Determine the [X, Y] coordinate at the center of the cell enclosing the given text.  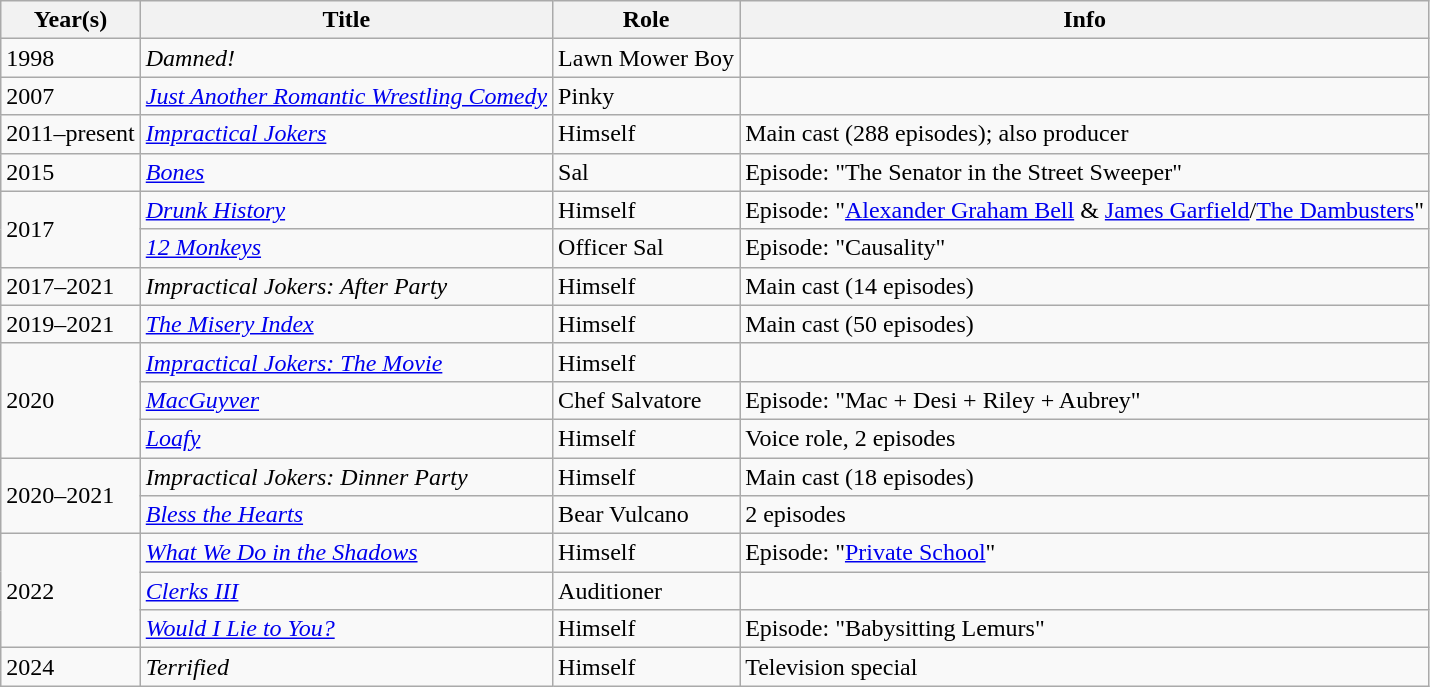
Impractical Jokers: Dinner Party [346, 477]
2017 [70, 229]
Info [1085, 20]
2020 [70, 400]
2020–2021 [70, 496]
Clerks III [346, 591]
Just Another Romantic Wrestling Comedy [346, 96]
Impractical Jokers: After Party [346, 286]
Loafy [346, 438]
Bless the Hearts [346, 515]
2011–present [70, 134]
Main cast (288 episodes); also producer [1085, 134]
MacGuyver [346, 400]
Sal [646, 172]
2007 [70, 96]
Would I Lie to You? [346, 629]
Damned! [346, 58]
Impractical Jokers: The Movie [346, 362]
Lawn Mower Boy [646, 58]
Year(s) [70, 20]
Officer Sal [646, 248]
Chef Salvatore [646, 400]
Episode: "Mac + Desi + Riley + Aubrey" [1085, 400]
Main cast (14 episodes) [1085, 286]
2015 [70, 172]
Role [646, 20]
The Misery Index [346, 324]
Bones [346, 172]
Pinky [646, 96]
2024 [70, 667]
Bear Vulcano [646, 515]
12 Monkeys [346, 248]
Title [346, 20]
2022 [70, 591]
Impractical Jokers [346, 134]
2017–2021 [70, 286]
2 episodes [1085, 515]
Voice role, 2 episodes [1085, 438]
Auditioner [646, 591]
Episode: "Private School" [1085, 553]
2019–2021 [70, 324]
Main cast (50 episodes) [1085, 324]
Drunk History [346, 210]
Television special [1085, 667]
Episode: "Alexander Graham Bell & James Garfield/The Dambusters" [1085, 210]
Episode: "The Senator in the Street Sweeper" [1085, 172]
Main cast (18 episodes) [1085, 477]
Episode: "Babysitting Lemurs" [1085, 629]
Terrified [346, 667]
1998 [70, 58]
What We Do in the Shadows [346, 553]
Episode: "Causality" [1085, 248]
